Search for the cell housing the specified text and yield its [X, Y] center coordinate. 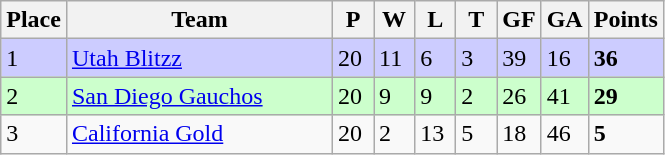
1 [34, 58]
P [354, 20]
GF [519, 20]
Utah Blitzz [199, 58]
18 [519, 134]
39 [519, 58]
26 [519, 96]
W [394, 20]
California Gold [199, 134]
GA [564, 20]
29 [626, 96]
16 [564, 58]
41 [564, 96]
6 [436, 58]
46 [564, 134]
11 [394, 58]
Team [199, 20]
Place [34, 20]
Points [626, 20]
36 [626, 58]
13 [436, 134]
San Diego Gauchos [199, 96]
T [476, 20]
L [436, 20]
